Find where the given text appears and provide that cell's center as [x, y] coordinate. 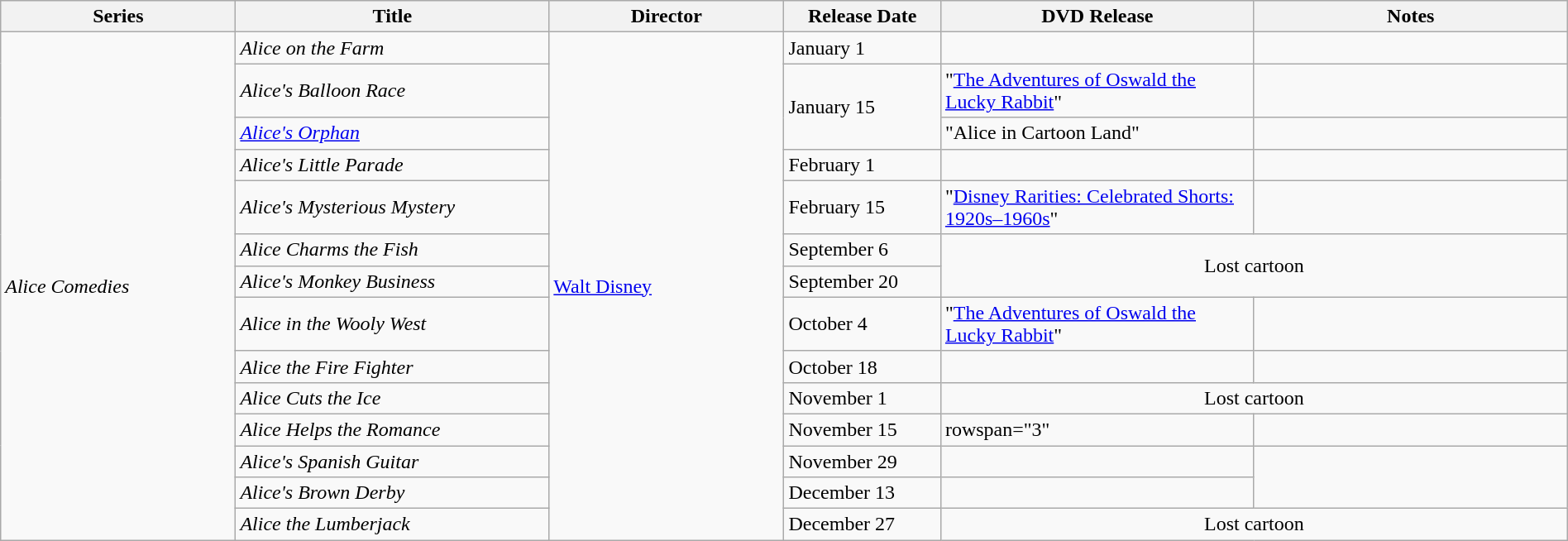
Alice's Spanish Guitar [392, 461]
Alice Charms the Fish [392, 250]
Alice's Orphan [392, 133]
rowspan="3" [1097, 429]
Alice the Fire Fighter [392, 366]
Alice's Mysterious Mystery [392, 207]
February 1 [862, 165]
Alice Cuts the Ice [392, 398]
January 1 [862, 48]
Alice Helps the Romance [392, 429]
"Disney Rarities: Celebrated Shorts: 1920s–1960s" [1097, 207]
Alice in the Wooly West [392, 324]
September 6 [862, 250]
September 20 [862, 281]
Alice's Brown Derby [392, 493]
Alice on the Farm [392, 48]
Alice's Little Parade [392, 165]
Series [118, 17]
Release Date [862, 17]
February 15 [862, 207]
January 15 [862, 106]
Alice the Lumberjack [392, 524]
"Alice in Cartoon Land" [1097, 133]
November 15 [862, 429]
November 29 [862, 461]
October 4 [862, 324]
December 27 [862, 524]
Alice's Balloon Race [392, 91]
Alice's Monkey Business [392, 281]
October 18 [862, 366]
Title [392, 17]
November 1 [862, 398]
Director [667, 17]
Notes [1411, 17]
Alice Comedies [118, 286]
DVD Release [1097, 17]
Walt Disney [667, 286]
December 13 [862, 493]
